Determine the [X, Y] coordinate at the center of the cell enclosing the given text.  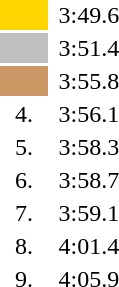
6. [24, 180]
5. [24, 147]
4. [24, 114]
8. [24, 246]
7. [24, 213]
